Extract the [X, Y] coordinate from the center of the cell holding the provided text.  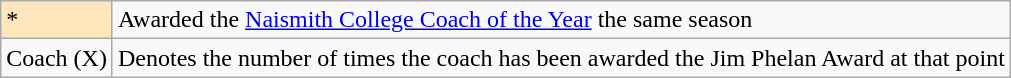
Coach (X) [57, 58]
* [57, 20]
Awarded the Naismith College Coach of the Year the same season [561, 20]
Denotes the number of times the coach has been awarded the Jim Phelan Award at that point [561, 58]
